Identify which cell holds the provided text, then report its (X, Y) central coordinate. 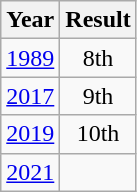
9th (98, 96)
2021 (30, 172)
8th (98, 58)
Year (30, 20)
1989 (30, 58)
10th (98, 134)
Result (98, 20)
2019 (30, 134)
2017 (30, 96)
